For the text-containing cell, return its midpoint in [x, y] coordinate format. 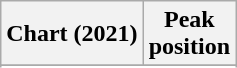
Peakposition [189, 34]
Chart (2021) [72, 34]
